Locate the cell with the specified text and output its (x, y) center coordinate. 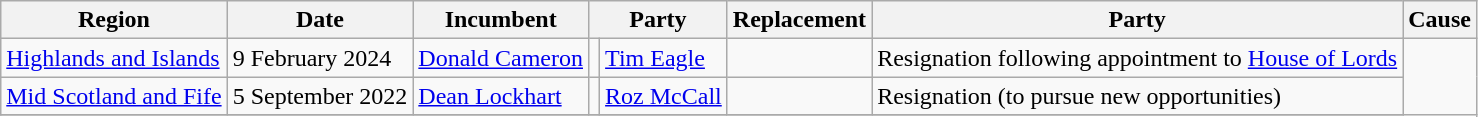
Resignation following appointment to House of Lords (1138, 58)
Date (320, 20)
Cause (1440, 20)
Resignation (to pursue new opportunities) (1138, 96)
Highlands and Islands (114, 58)
Roz McCall (664, 96)
Donald Cameron (501, 58)
Tim Eagle (664, 58)
5 September 2022 (320, 96)
Region (114, 20)
Incumbent (501, 20)
Mid Scotland and Fife (114, 96)
9 February 2024 (320, 58)
Dean Lockhart (501, 96)
Replacement (799, 20)
